From the cell containing the given text, extract its center point as [X, Y] coordinate. 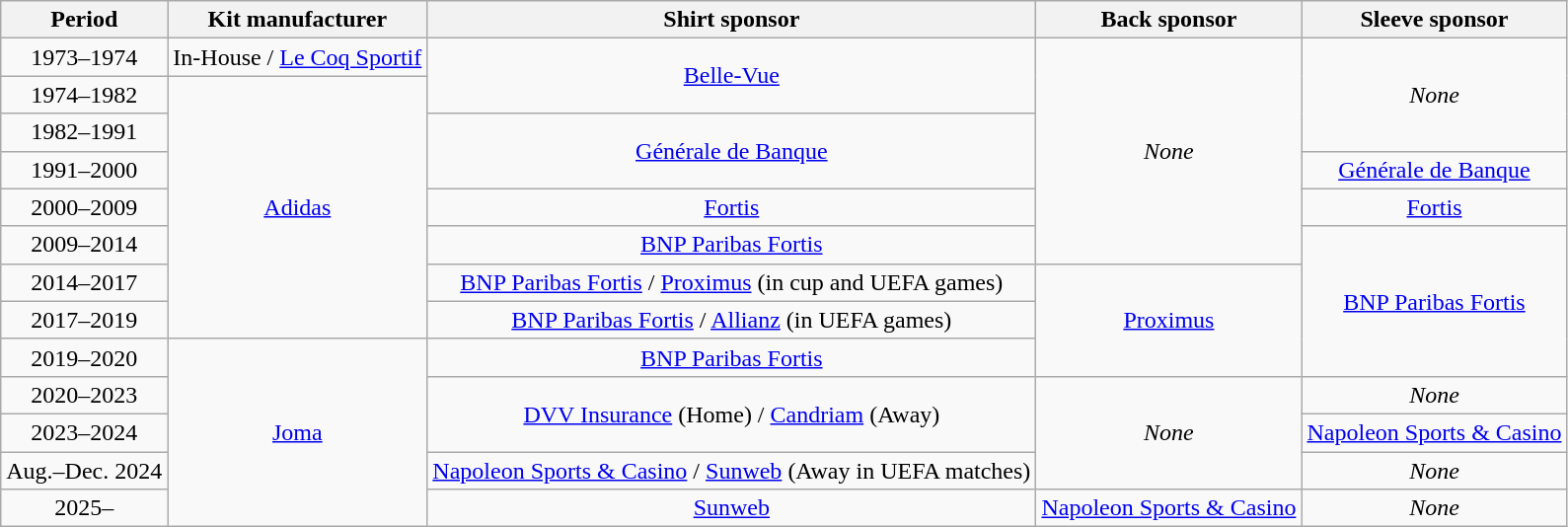
Kit manufacturer [298, 20]
Aug.–Dec. 2024 [85, 471]
Shirt sponsor [732, 20]
2019–2020 [85, 357]
Joma [298, 432]
2023–2024 [85, 432]
2017–2019 [85, 320]
Back sponsor [1168, 20]
Period [85, 20]
Adidas [298, 207]
2014–2017 [85, 282]
In-House / Le Coq Sportif [298, 57]
1982–1991 [85, 132]
Belle-Vue [732, 76]
BNP Paribas Fortis / Proximus (in cup and UEFA games) [732, 282]
2020–2023 [85, 395]
2000–2009 [85, 207]
BNP Paribas Fortis / Allianz (in UEFA games) [732, 320]
Sunweb [732, 508]
1991–2000 [85, 170]
1973–1974 [85, 57]
Sleeve sponsor [1435, 20]
1974–1982 [85, 95]
Napoleon Sports & Casino / Sunweb (Away in UEFA matches) [732, 471]
DVV Insurance (Home) / Candriam (Away) [732, 414]
Proximus [1168, 320]
2025– [85, 508]
2009–2014 [85, 245]
